Extract the (x, y) coordinate from the center of the cell holding the provided text.  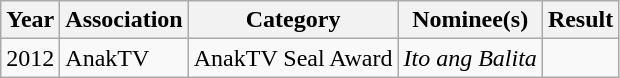
AnakTV (124, 58)
2012 (30, 58)
Ito ang Balita (470, 58)
Year (30, 20)
Nominee(s) (470, 20)
Category (293, 20)
Association (124, 20)
AnakTV Seal Award (293, 58)
Result (580, 20)
